Provide the [X, Y] coordinate of the cell's center where the given text is located.  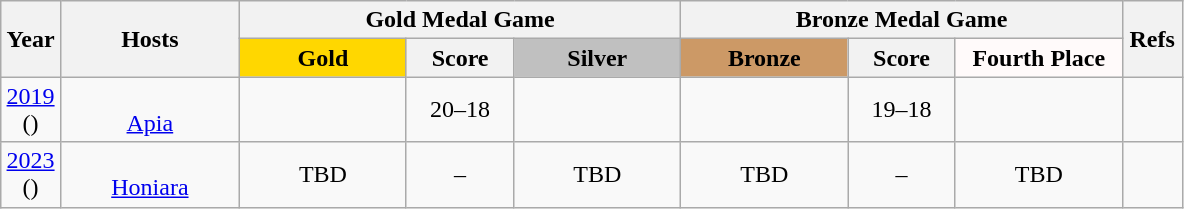
Bronze [764, 58]
Silver [598, 58]
Hosts [150, 39]
Honiara [150, 174]
Gold Medal Game [460, 20]
20–18 [460, 110]
2023() [31, 174]
19–18 [902, 110]
Refs [1152, 39]
2019() [31, 110]
Year [31, 39]
Apia [150, 110]
Bronze Medal Game [902, 20]
Gold [322, 58]
Fourth Place [1038, 58]
